Search for the cell housing the specified text and yield its [x, y] center coordinate. 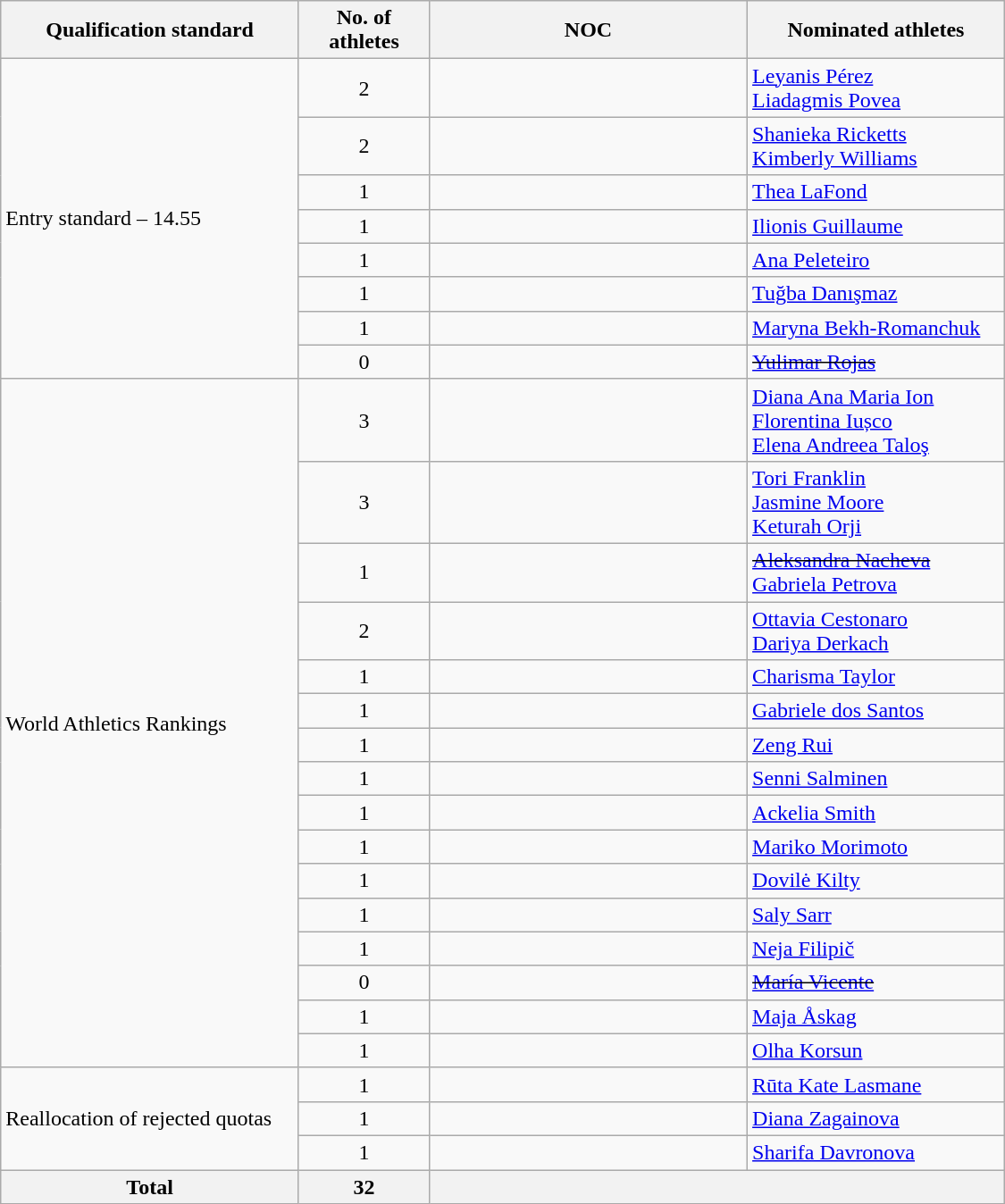
No. of athletes [364, 30]
Reallocation of rejected quotas [150, 1118]
Rūta Kate Lasmane [876, 1084]
Total [150, 1187]
Qualification standard [150, 30]
Ana Peleteiro [876, 260]
Neja Filipič [876, 949]
Ottavia CestonaroDariya Derkach [876, 631]
Saly Sarr [876, 915]
Tuğba Danışmaz [876, 294]
Sharifa Davronova [876, 1152]
Ilionis Guillaume [876, 226]
Nominated athletes [876, 30]
Thea LaFond [876, 192]
Mariko Morimoto [876, 847]
NOC [588, 30]
Entry standard – 14.55 [150, 219]
Diana Zagainova [876, 1118]
Tori FranklinJasmine MooreKeturah Orji [876, 502]
Aleksandra NachevaGabriela Petrova [876, 572]
World Athletics Rankings [150, 723]
María Vicente [876, 982]
Charisma Taylor [876, 677]
Diana Ana Maria IonFlorentina IușcoElena Andreea Taloş [876, 420]
Maryna Bekh-Romanchuk [876, 328]
Shanieka RickettsKimberly Williams [876, 146]
Olha Korsun [876, 1050]
Leyanis PérezLiadagmis Povea [876, 88]
Maja Åskag [876, 1016]
Ackelia Smith [876, 813]
32 [364, 1187]
Gabriele dos Santos [876, 711]
Dovilė Kilty [876, 881]
Yulimar Rojas [876, 362]
Senni Salminen [876, 779]
Zeng Rui [876, 745]
